Extract the [X, Y] coordinate from the center of the cell holding the provided text.  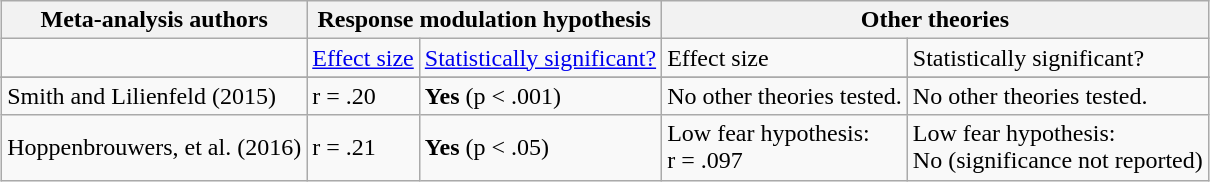
r = .20 [364, 96]
Yes (p < .05) [540, 148]
Yes (p < .001) [540, 96]
Other theories [936, 20]
r = .21 [364, 148]
Response modulation hypothesis [484, 20]
Low fear hypothesis: No (significance not reported) [1058, 148]
Smith and Lilienfeld (2015) [154, 96]
Low fear hypothesis: r = .097 [785, 148]
Meta-analysis authors [154, 20]
Hoppenbrouwers, et al. (2016) [154, 148]
